Locate the cell with the specified text and output its (x, y) center coordinate. 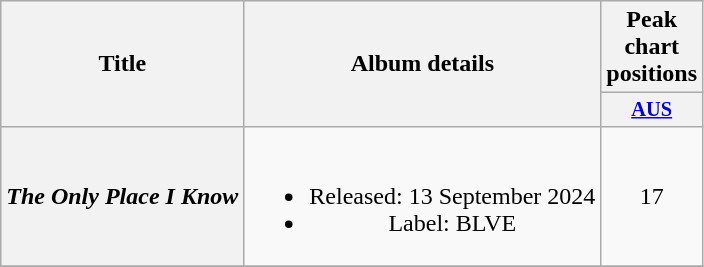
AUS (652, 110)
Title (122, 64)
The Only Place I Know (122, 196)
Peak chart positions (652, 47)
Released: 13 September 2024Label: BLVE (422, 196)
Album details (422, 64)
17 (652, 196)
